Extract the (x, y) coordinate from the center of the cell holding the provided text.  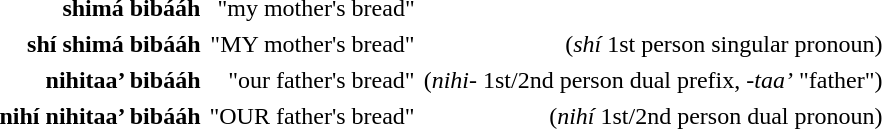
"our father's bread" (312, 80)
"MY mother's bread" (312, 44)
